Return [X, Y] of the center of cell containing provided text 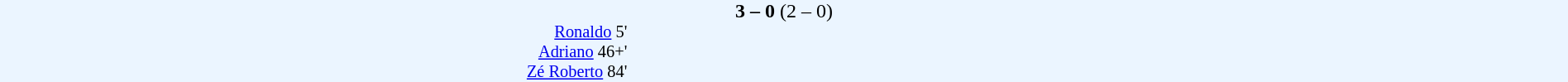
Ronaldo 5' [313, 32]
3 – 0 (2 – 0) [784, 12]
Adriano 46+' [313, 52]
Zé Roberto 84' [313, 72]
